Capture the cell that displays the provided text and extract its (x, y) central coordinate. 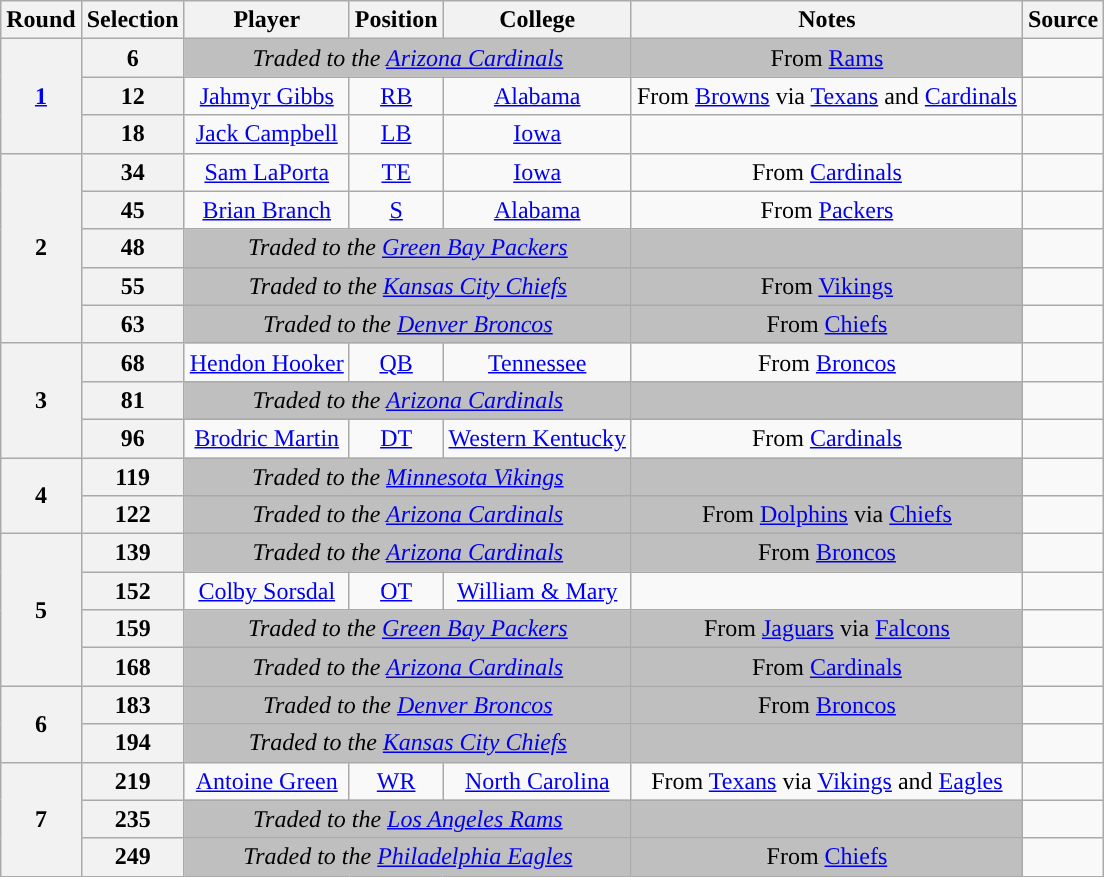
219 (132, 781)
Notes (826, 20)
QB (396, 362)
2 (41, 248)
4 (41, 496)
North Carolina (537, 781)
From Dolphins via Chiefs (826, 515)
235 (132, 819)
From Jaguars via Falcons (826, 629)
Hendon Hooker (266, 362)
139 (132, 553)
12 (132, 96)
Colby Sorsdal (266, 591)
Jack Campbell (266, 134)
OT (396, 591)
From Browns via Texans and Cardinals (826, 96)
WR (396, 781)
55 (132, 286)
34 (132, 172)
Brian Branch (266, 210)
5 (41, 610)
DT (396, 438)
From Vikings (826, 286)
Western Kentucky (537, 438)
249 (132, 857)
Brodric Martin (266, 438)
Antoine Green (266, 781)
18 (132, 134)
122 (132, 515)
1 (41, 96)
3 (41, 400)
From Texans via Vikings and Eagles (826, 781)
81 (132, 400)
45 (132, 210)
68 (132, 362)
48 (132, 248)
152 (132, 591)
TE (396, 172)
Traded to the Philadelphia Eagles (408, 857)
183 (132, 705)
119 (132, 477)
William & Mary (537, 591)
Position (396, 20)
159 (132, 629)
S (396, 210)
College (537, 20)
194 (132, 743)
63 (132, 324)
From Packers (826, 210)
Source (1062, 20)
Jahmyr Gibbs (266, 96)
Traded to the Minnesota Vikings (408, 477)
LB (396, 134)
From Rams (826, 58)
7 (41, 819)
Tennessee (537, 362)
RB (396, 96)
Round (41, 20)
Sam LaPorta (266, 172)
Player (266, 20)
Traded to the Los Angeles Rams (408, 819)
Selection (132, 20)
96 (132, 438)
168 (132, 667)
